Determine the (X, Y) coordinate at the center of the cell enclosing the given text.  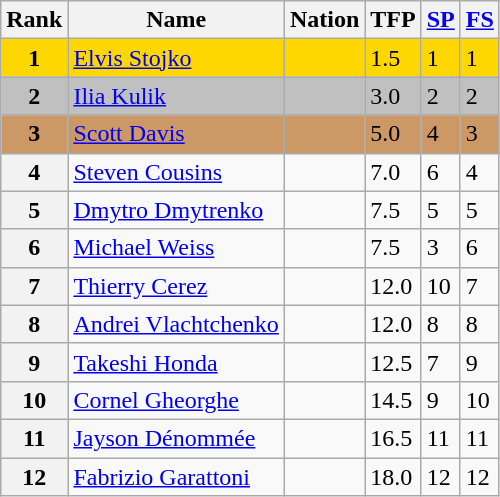
18.0 (393, 477)
Thierry Cerez (176, 286)
TFP (393, 20)
Dmytro Dmytrenko (176, 210)
3.0 (393, 96)
Scott Davis (176, 134)
1.5 (393, 58)
Elvis Stojko (176, 58)
Rank (34, 20)
Andrei Vlachtchenko (176, 324)
Michael Weiss (176, 248)
Steven Cousins (176, 172)
14.5 (393, 400)
7.0 (393, 172)
16.5 (393, 438)
Jayson Dénommée (176, 438)
FS (480, 20)
Ilia Kulik (176, 96)
Takeshi Honda (176, 362)
Cornel Gheorghe (176, 400)
Name (176, 20)
Fabrizio Garattoni (176, 477)
5.0 (393, 134)
12.5 (393, 362)
Nation (324, 20)
SP (440, 20)
